Scan for the cell matching the given text and deliver its [X, Y] coordinate at center. 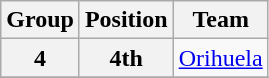
Team [220, 20]
Position [126, 20]
Orihuela [220, 58]
4th [126, 58]
4 [40, 58]
Group [40, 20]
